Identify which cell holds the provided text, then report its (X, Y) central coordinate. 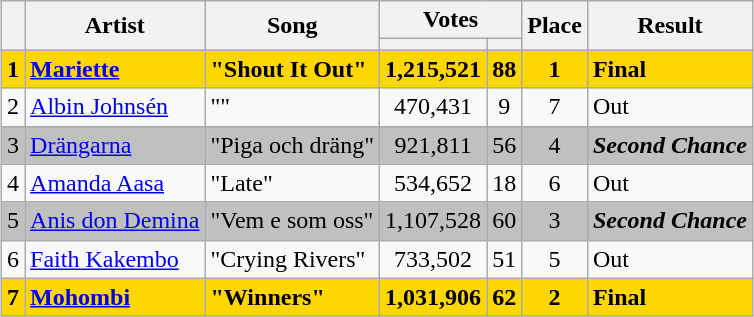
Artist (115, 26)
"Piga och dräng" (292, 145)
1,215,521 (434, 69)
1,031,906 (434, 297)
470,431 (434, 107)
Song (292, 26)
60 (504, 221)
Anis don Demina (115, 221)
Result (670, 26)
733,502 (434, 259)
Place (555, 26)
51 (504, 259)
Albin Johnsén (115, 107)
Votes (451, 20)
Faith Kakembo (115, 259)
62 (504, 297)
Mariette (115, 69)
534,652 (434, 183)
1,107,528 (434, 221)
"" (292, 107)
"Winners" (292, 297)
Drängarna (115, 145)
9 (504, 107)
"Late" (292, 183)
18 (504, 183)
"Vem e som oss" (292, 221)
921,811 (434, 145)
"Shout It Out" (292, 69)
"Crying Rivers" (292, 259)
Amanda Aasa (115, 183)
56 (504, 145)
88 (504, 69)
Mohombi (115, 297)
